Detect which cell encompasses the target text, then output its (X, Y) center coordinate. 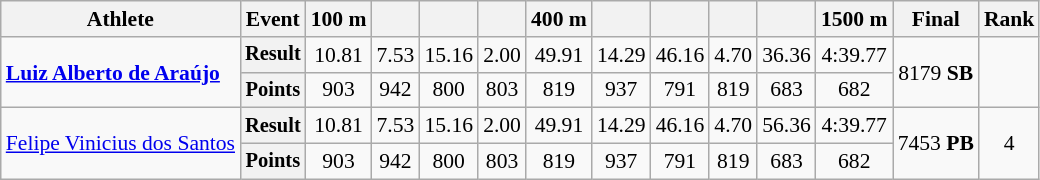
36.36 (786, 55)
Luiz Alberto de Araújo (120, 72)
Final (936, 19)
Rank (1010, 19)
100 m (339, 19)
Athlete (120, 19)
7453 PB (936, 144)
4 (1010, 144)
56.36 (786, 126)
8179 SB (936, 72)
400 m (559, 19)
Event (273, 19)
1500 m (854, 19)
Felipe Vinicius dos Santos (120, 144)
